Scan for the cell matching the given text and deliver its [X, Y] coordinate at center. 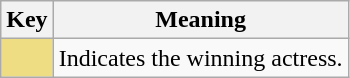
Indicates the winning actress. [200, 58]
Meaning [200, 20]
Key [27, 20]
